Search for the cell housing the specified text and yield its [x, y] center coordinate. 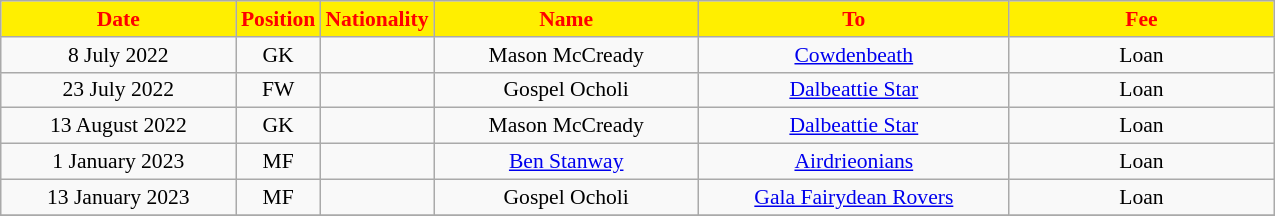
Cowdenbeath [854, 55]
8 July 2022 [118, 55]
Ben Stanway [566, 162]
13 August 2022 [118, 126]
1 January 2023 [118, 162]
Gala Fairydean Rovers [854, 197]
Fee [1142, 19]
23 July 2022 [118, 90]
FW [278, 90]
13 January 2023 [118, 197]
Name [566, 19]
Date [118, 19]
Airdrieonians [854, 162]
Position [278, 19]
Nationality [376, 19]
To [854, 19]
